Return (X, Y) of the center of cell containing provided text 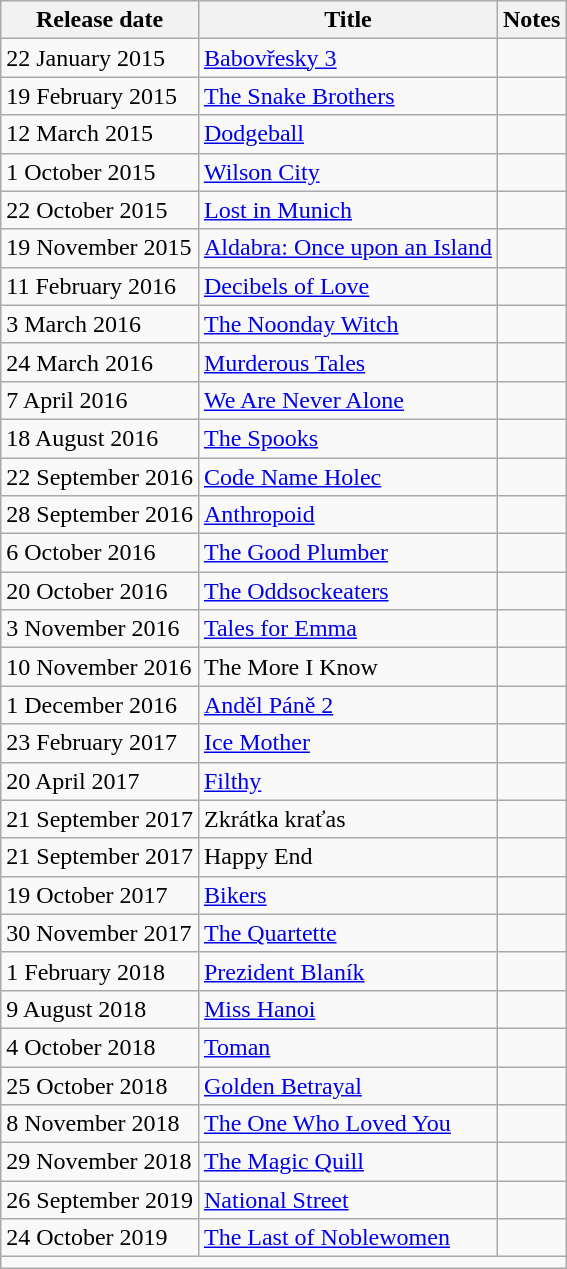
Anthropoid (348, 515)
Zkrátka kraťas (348, 819)
The More I Know (348, 667)
12 March 2015 (100, 134)
Decibels of Love (348, 286)
22 January 2015 (100, 58)
20 April 2017 (100, 781)
4 October 2018 (100, 1047)
Code Name Holec (348, 477)
The One Who Loved You (348, 1124)
29 November 2018 (100, 1162)
The Noonday Witch (348, 324)
Notes (531, 20)
19 October 2017 (100, 895)
26 September 2019 (100, 1200)
Ice Mother (348, 743)
9 August 2018 (100, 1009)
19 February 2015 (100, 96)
The Spooks (348, 438)
Happy End (348, 857)
24 October 2019 (100, 1238)
11 February 2016 (100, 286)
The Good Plumber (348, 553)
Wilson City (348, 172)
The Last of Noblewomen (348, 1238)
The Magic Quill (348, 1162)
Title (348, 20)
3 November 2016 (100, 629)
Bikers (348, 895)
Toman (348, 1047)
10 November 2016 (100, 667)
Murderous Tales (348, 362)
Prezident Blaník (348, 971)
6 October 2016 (100, 553)
Dodgeball (348, 134)
1 February 2018 (100, 971)
25 October 2018 (100, 1085)
7 April 2016 (100, 400)
22 September 2016 (100, 477)
Miss Hanoi (348, 1009)
Release date (100, 20)
22 October 2015 (100, 210)
The Snake Brothers (348, 96)
28 September 2016 (100, 515)
24 March 2016 (100, 362)
Lost in Munich (348, 210)
1 October 2015 (100, 172)
Anděl Páně 2 (348, 705)
We Are Never Alone (348, 400)
Golden Betrayal (348, 1085)
20 October 2016 (100, 591)
Babovřesky 3 (348, 58)
23 February 2017 (100, 743)
Filthy (348, 781)
The Oddsockeaters (348, 591)
Aldabra: Once upon an Island (348, 248)
19 November 2015 (100, 248)
National Street (348, 1200)
3 March 2016 (100, 324)
30 November 2017 (100, 933)
1 December 2016 (100, 705)
8 November 2018 (100, 1124)
Tales for Emma (348, 629)
The Quartette (348, 933)
18 August 2016 (100, 438)
